Pinpoint the cell where the given text exists, returning its (X, Y) midpoint coordinate. 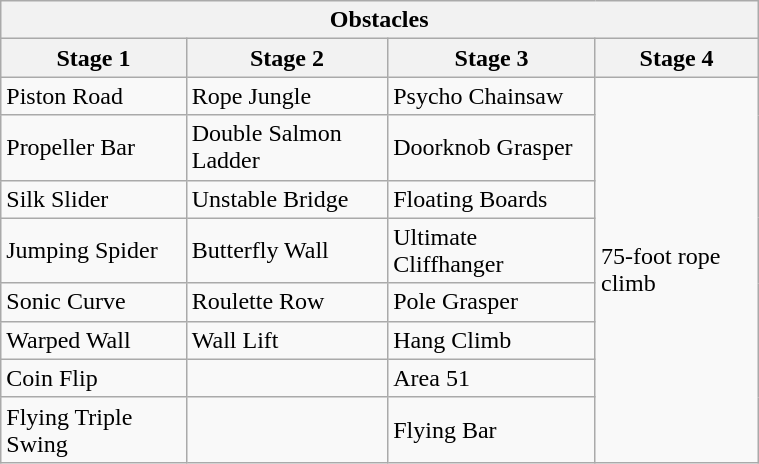
Pole Grasper (492, 302)
Propeller Bar (94, 148)
Ultimate Cliffhanger (492, 250)
Flying Triple Swing (94, 430)
Butterfly Wall (286, 250)
Coin Flip (94, 378)
Doorknob Grasper (492, 148)
Silk Slider (94, 199)
Stage 4 (676, 58)
Obstacles (380, 20)
75-foot rope climb (676, 270)
Flying Bar (492, 430)
Psycho Chainsaw (492, 96)
Stage 3 (492, 58)
Roulette Row (286, 302)
Double Salmon Ladder (286, 148)
Wall Lift (286, 340)
Sonic Curve (94, 302)
Warped Wall (94, 340)
Unstable Bridge (286, 199)
Piston Road (94, 96)
Floating Boards (492, 199)
Rope Jungle (286, 96)
Area 51 (492, 378)
Stage 1 (94, 58)
Hang Climb (492, 340)
Stage 2 (286, 58)
Jumping Spider (94, 250)
